Determine the (x, y) coordinate at the center of the cell enclosing the given text.  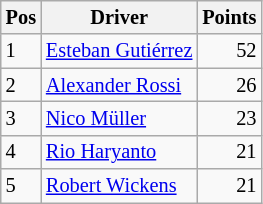
Driver (119, 17)
2 (21, 85)
1 (21, 51)
Points (229, 17)
4 (21, 152)
5 (21, 186)
Nico Müller (119, 118)
Esteban Gutiérrez (119, 51)
26 (229, 85)
Pos (21, 17)
Alexander Rossi (119, 85)
Rio Haryanto (119, 152)
Robert Wickens (119, 186)
23 (229, 118)
3 (21, 118)
52 (229, 51)
